Return [X, Y] of the center of cell containing provided text 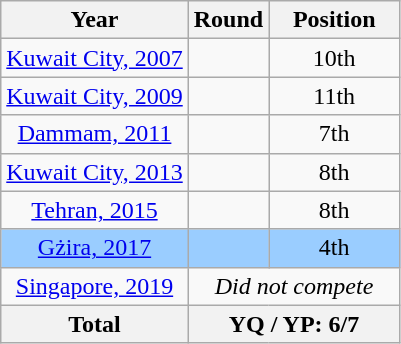
Tehran, 2015 [95, 210]
10th [334, 58]
Total [95, 324]
Kuwait City, 2007 [95, 58]
11th [334, 96]
Dammam, 2011 [95, 134]
Round [228, 20]
Year [95, 20]
YQ / YP: 6/7 [294, 324]
Position [334, 20]
7th [334, 134]
4th [334, 248]
Kuwait City, 2009 [95, 96]
Did not compete [294, 286]
Kuwait City, 2013 [95, 172]
Singapore, 2019 [95, 286]
Gżira, 2017 [95, 248]
